Identify which cell holds the provided text, then report its (X, Y) central coordinate. 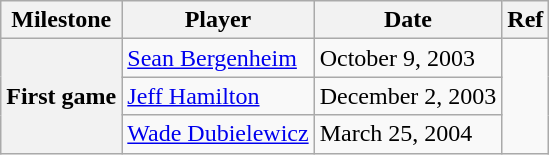
Sean Bergenheim (218, 58)
Player (218, 20)
Jeff Hamilton (218, 96)
Wade Dubielewicz (218, 134)
October 9, 2003 (408, 58)
Ref (526, 20)
Date (408, 20)
Milestone (62, 20)
December 2, 2003 (408, 96)
First game (62, 96)
March 25, 2004 (408, 134)
